Output the [x, y] coordinate of the center of the cell containing the given text.  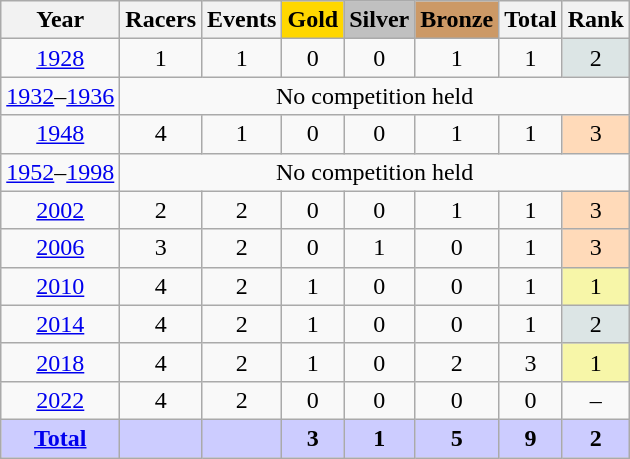
– [596, 400]
2014 [60, 324]
Events [242, 20]
2002 [60, 210]
2010 [60, 286]
9 [531, 438]
5 [457, 438]
2006 [60, 248]
Year [60, 20]
1928 [60, 58]
1952–1998 [60, 172]
Racers [161, 20]
2022 [60, 400]
Rank [596, 20]
Gold [313, 20]
Bronze [457, 20]
Silver [380, 20]
2018 [60, 362]
1948 [60, 134]
1932–1936 [60, 96]
